Capture the cell that displays the provided text and extract its [X, Y] central coordinate. 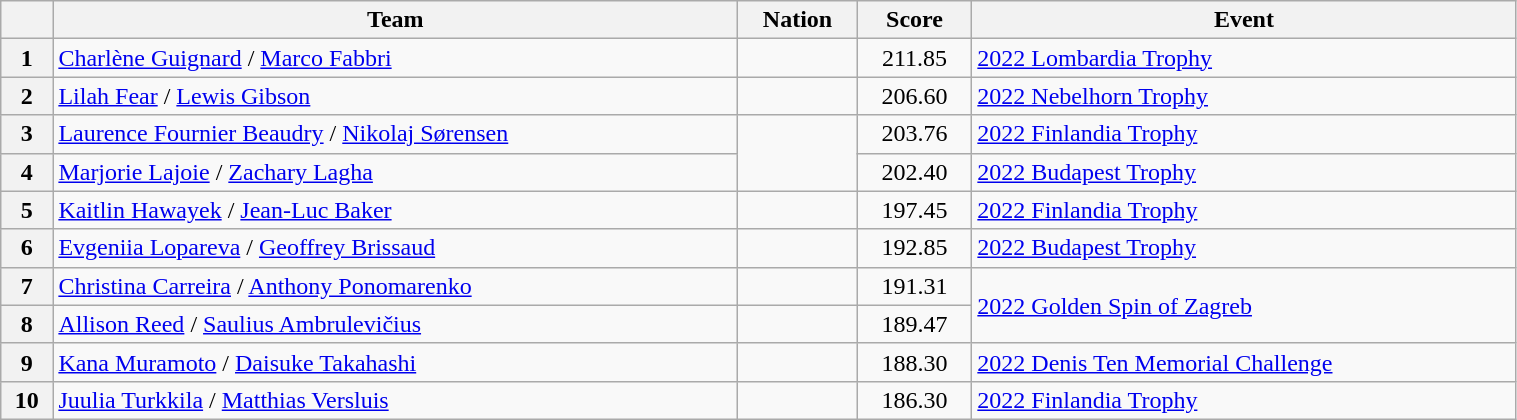
Charlène Guignard / Marco Fabbri [396, 58]
4 [27, 172]
2022 Nebelhorn Trophy [1244, 96]
203.76 [914, 134]
206.60 [914, 96]
Juulia Turkkila / Matthias Versluis [396, 400]
Nation [798, 20]
Score [914, 20]
188.30 [914, 362]
202.40 [914, 172]
Christina Carreira / Anthony Ponomarenko [396, 286]
2 [27, 96]
1 [27, 58]
192.85 [914, 248]
Kana Muramoto / Daisuke Takahashi [396, 362]
9 [27, 362]
3 [27, 134]
2022 Lombardia Trophy [1244, 58]
Evgeniia Lopareva / Geoffrey Brissaud [396, 248]
Team [396, 20]
2022 Golden Spin of Zagreb [1244, 305]
Marjorie Lajoie / Zachary Lagha [396, 172]
2022 Denis Ten Memorial Challenge [1244, 362]
Lilah Fear / Lewis Gibson [396, 96]
5 [27, 210]
189.47 [914, 324]
Kaitlin Hawayek / Jean-Luc Baker [396, 210]
191.31 [914, 286]
Laurence Fournier Beaudry / Nikolaj Sørensen [396, 134]
6 [27, 248]
10 [27, 400]
8 [27, 324]
211.85 [914, 58]
Event [1244, 20]
197.45 [914, 210]
7 [27, 286]
Allison Reed / Saulius Ambrulevičius [396, 324]
186.30 [914, 400]
